For the text-containing cell, return its midpoint in [x, y] coordinate format. 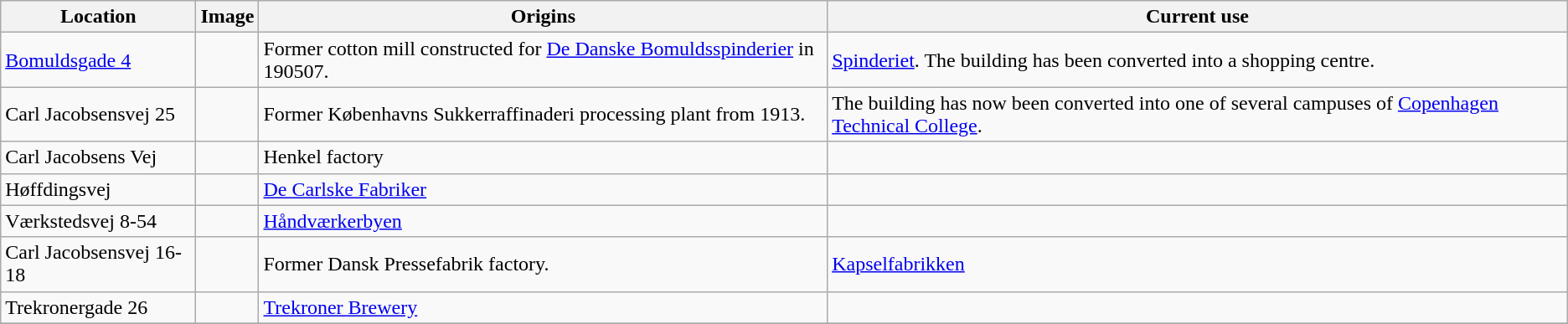
Bomuldsgade 4 [99, 60]
Former cotton mill constructed for De Danske Bomuldsspinderier in 190507. [543, 60]
Trekroner Brewery [543, 307]
De Carlske Fabriker [543, 189]
Spinderiet. The building has been converted into a shopping centre. [1198, 60]
Høffdingsvej [99, 189]
Trekronergade 26 [99, 307]
Håndværkerbyen [543, 221]
Værkstedsvej 8-54 [99, 221]
Carl Jacobsensvej 16-18 [99, 265]
Image [228, 17]
Kapselfabrikken [1198, 265]
Origins [543, 17]
Carl Jacobsensvej 25 [99, 114]
Henkel factory [543, 157]
Carl Jacobsens Vej [99, 157]
Current use [1198, 17]
Location [99, 17]
Former Dansk Pressefabrik factory. [543, 265]
The building has now been converted into one of several campuses of Copenhagen Technical College. [1198, 114]
Former Københavns Sukkerraffinaderi processing plant from 1913. [543, 114]
